Capture the cell that displays the provided text and extract its [x, y] central coordinate. 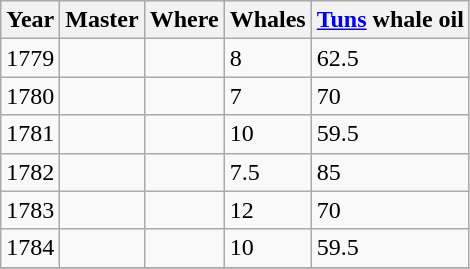
8 [268, 58]
1779 [30, 58]
Year [30, 20]
Tuns whale oil [390, 20]
1783 [30, 210]
Master [102, 20]
1782 [30, 172]
1784 [30, 248]
62.5 [390, 58]
1780 [30, 96]
12 [268, 210]
7 [268, 96]
Where [184, 20]
Whales [268, 20]
7.5 [268, 172]
85 [390, 172]
1781 [30, 134]
